Capture the cell that displays the provided text and extract its (x, y) central coordinate. 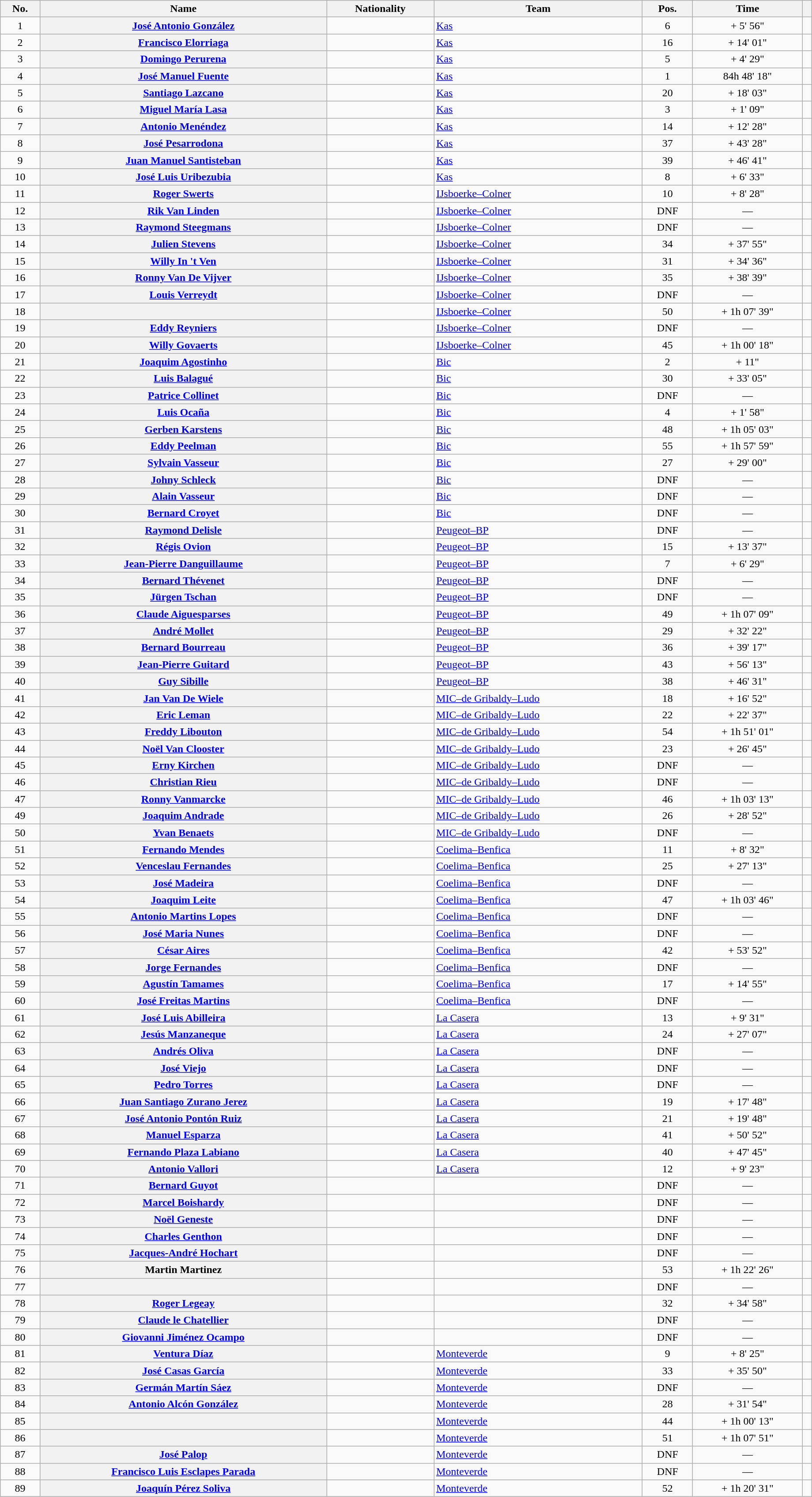
Erny Kirchen (183, 766)
Eric Leman (183, 715)
Germán Martín Sáez (183, 1387)
87 (20, 1455)
José Palop (183, 1455)
Raymond Steegmans (183, 227)
Giovanni Jiménez Ocampo (183, 1337)
Willy Govaerts (183, 345)
70 (20, 1169)
+ 1h 00' 13" (748, 1421)
60 (20, 1001)
+ 8' 32" (748, 849)
+ 19' 48" (748, 1118)
76 (20, 1270)
Pedro Torres (183, 1085)
+ 22' 37" (748, 715)
80 (20, 1337)
Joaquim Leite (183, 900)
Antonio Martins Lopes (183, 917)
Antonio Menéndez (183, 126)
Willy In 't Ven (183, 261)
84 (20, 1404)
+ 17' 48" (748, 1102)
Santiago Lazcano (183, 93)
Régis Ovion (183, 547)
Martin Martinez (183, 1270)
57 (20, 950)
Jesús Manzaneque (183, 1035)
Jan Van De Wiele (183, 698)
Julien Stevens (183, 244)
+ 1h 57' 59" (748, 446)
+ 1h 00' 18" (748, 345)
58 (20, 967)
Eddy Peelman (183, 446)
Noël Van Clooster (183, 749)
+ 14' 55" (748, 984)
Joaquim Agostinho (183, 362)
+ 37' 55" (748, 244)
+ 9' 31" (748, 1017)
+ 31' 54" (748, 1404)
José Antonio González (183, 26)
José Viejo (183, 1068)
Rik Van Linden (183, 211)
+ 27' 13" (748, 866)
Luis Balagué (183, 379)
Joaquim Andrade (183, 816)
José Madeira (183, 883)
+ 1h 22' 26" (748, 1270)
+ 8' 25" (748, 1354)
Freddy Libouton (183, 731)
82 (20, 1371)
Bernard Thévenet (183, 580)
+ 1h 07' 51" (748, 1438)
83 (20, 1387)
65 (20, 1085)
+ 26' 45" (748, 749)
+ 43' 28" (748, 143)
+ 34' 58" (748, 1304)
Nationality (380, 9)
+ 18' 03" (748, 93)
+ 47' 45" (748, 1152)
José Pesarrodona (183, 143)
+ 29' 00" (748, 462)
+ 33' 05" (748, 379)
74 (20, 1236)
Manuel Esparza (183, 1135)
Gerben Karstens (183, 429)
Ventura Díaz (183, 1354)
+ 1h 05' 03" (748, 429)
+ 16' 52" (748, 698)
Bernard Croyet (183, 513)
Juan Santiago Zurano Jerez (183, 1102)
Name (183, 9)
Noël Geneste (183, 1219)
Claude Aiguesparses (183, 614)
78 (20, 1304)
+ 13' 37" (748, 547)
+ 1h 03' 13" (748, 799)
Antonio Alcón González (183, 1404)
Christian Rieu (183, 782)
Jacques-André Hochart (183, 1253)
Team (538, 9)
Raymond Delisle (183, 530)
+ 46' 41" (748, 160)
+ 6' 33" (748, 177)
+ 1h 03' 46" (748, 900)
84h 48' 18" (748, 76)
75 (20, 1253)
85 (20, 1421)
+ 28' 52" (748, 816)
+ 46' 31" (748, 681)
Agustín Tamames (183, 984)
+ 1' 09" (748, 110)
José Manuel Fuente (183, 76)
José Maria Nunes (183, 933)
+ 53' 52" (748, 950)
Francisco Elorriaga (183, 42)
79 (20, 1320)
72 (20, 1202)
+ 35' 50" (748, 1371)
+ 56' 13" (748, 664)
José Casas García (183, 1371)
64 (20, 1068)
Bernard Guyot (183, 1186)
81 (20, 1354)
56 (20, 933)
Patrice Collinet (183, 395)
Jürgen Tschan (183, 597)
José Luis Uribezubia (183, 177)
Roger Swerts (183, 193)
+ 1' 58" (748, 412)
69 (20, 1152)
Roger Legeay (183, 1304)
86 (20, 1438)
Joaquín Pérez Soliva (183, 1488)
+ 27' 07" (748, 1035)
73 (20, 1219)
62 (20, 1035)
+ 4' 29" (748, 59)
89 (20, 1488)
Marcel Boishardy (183, 1202)
Francisco Luis Esclapes Parada (183, 1471)
Claude le Chatellier (183, 1320)
Jorge Fernandes (183, 967)
63 (20, 1051)
+ 34' 36" (748, 261)
71 (20, 1186)
Andrés Oliva (183, 1051)
Eddy Reyniers (183, 328)
Bernard Bourreau (183, 648)
+ 50' 52" (748, 1135)
André Mollet (183, 631)
+ 1h 51' 01" (748, 731)
+ 39' 17" (748, 648)
Fernando Plaza Labiano (183, 1152)
48 (668, 429)
José Freitas Martins (183, 1001)
+ 11" (748, 362)
Guy Sibille (183, 681)
José Antonio Pontón Ruiz (183, 1118)
Jean-Pierre Danguillaume (183, 564)
Fernando Mendes (183, 849)
Domingo Perurena (183, 59)
Yvan Benaets (183, 833)
Sylvain Vasseur (183, 462)
Ronny Van De Vijver (183, 278)
+ 1h 07' 39" (748, 311)
+ 8' 28" (748, 193)
Jean-Pierre Guitard (183, 664)
68 (20, 1135)
+ 1h 07' 09" (748, 614)
Charles Genthon (183, 1236)
67 (20, 1118)
+ 12' 28" (748, 126)
Venceslau Fernandes (183, 866)
+ 9' 23" (748, 1169)
+ 1h 20' 31" (748, 1488)
Juan Manuel Santisteban (183, 160)
Luis Ocaña (183, 412)
Louis Verreydt (183, 295)
61 (20, 1017)
66 (20, 1102)
88 (20, 1471)
77 (20, 1287)
Johny Schleck (183, 479)
+ 6' 29" (748, 564)
Antonio Vallori (183, 1169)
59 (20, 984)
Ronny Vanmarcke (183, 799)
César Aires (183, 950)
No. (20, 9)
+ 14' 01" (748, 42)
Miguel María Lasa (183, 110)
José Luis Abilleira (183, 1017)
Time (748, 9)
Alain Vasseur (183, 496)
Pos. (668, 9)
+ 32' 22" (748, 631)
+ 38' 39" (748, 278)
+ 5' 56" (748, 26)
